From the cell containing the given text, extract its center point as [x, y] coordinate. 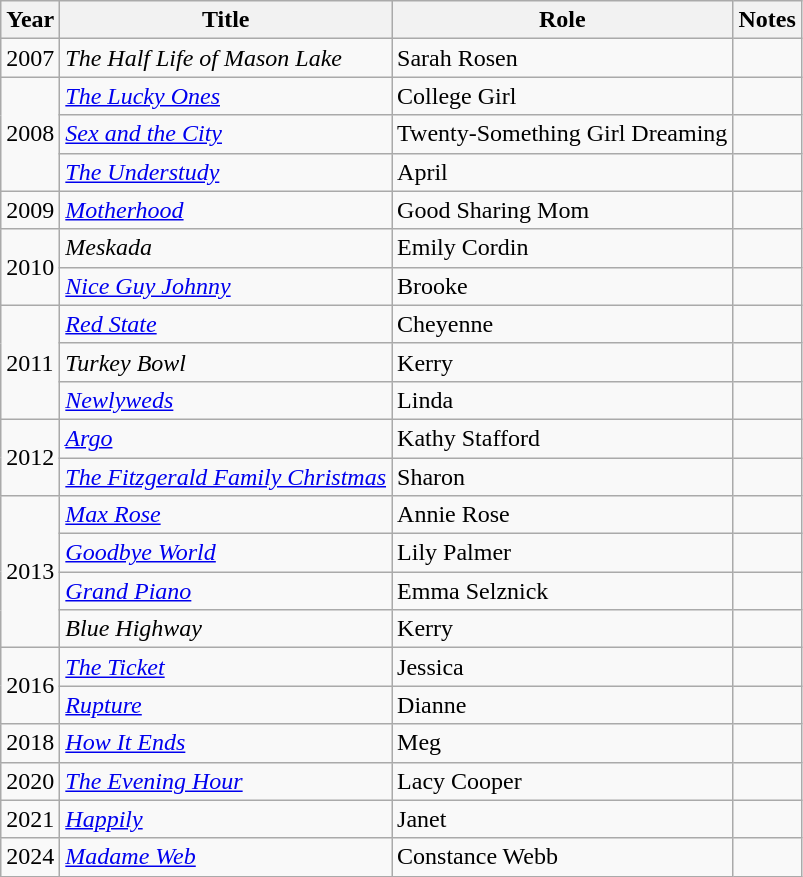
Jessica [562, 667]
Brooke [562, 286]
2018 [30, 743]
Year [30, 20]
2021 [30, 819]
How It Ends [226, 743]
Annie Rose [562, 515]
Emily Cordin [562, 248]
2011 [30, 362]
2012 [30, 457]
Janet [562, 819]
Sarah Rosen [562, 58]
2008 [30, 134]
Role [562, 20]
Nice Guy Johnny [226, 286]
Blue Highway [226, 629]
Motherhood [226, 210]
Emma Selznick [562, 591]
The Half Life of Mason Lake [226, 58]
Kathy Stafford [562, 438]
Sex and the City [226, 134]
Argo [226, 438]
Rupture [226, 705]
2020 [30, 781]
The Fitzgerald Family Christmas [226, 477]
Lacy Cooper [562, 781]
April [562, 172]
Happily [226, 819]
The Ticket [226, 667]
Linda [562, 400]
Turkey Bowl [226, 362]
Goodbye World [226, 553]
Dianne [562, 705]
2013 [30, 572]
2009 [30, 210]
Lily Palmer [562, 553]
Grand Piano [226, 591]
College Girl [562, 96]
2016 [30, 686]
The Evening Hour [226, 781]
Constance Webb [562, 857]
Twenty-Something Girl Dreaming [562, 134]
Max Rose [226, 515]
Newlyweds [226, 400]
Title [226, 20]
The Understudy [226, 172]
Meg [562, 743]
Sharon [562, 477]
Red State [226, 324]
Cheyenne [562, 324]
2007 [30, 58]
2010 [30, 267]
Good Sharing Mom [562, 210]
Notes [767, 20]
The Lucky Ones [226, 96]
2024 [30, 857]
Madame Web [226, 857]
Meskada [226, 248]
